Find where the given text appears and provide that cell's center as [X, Y] coordinate. 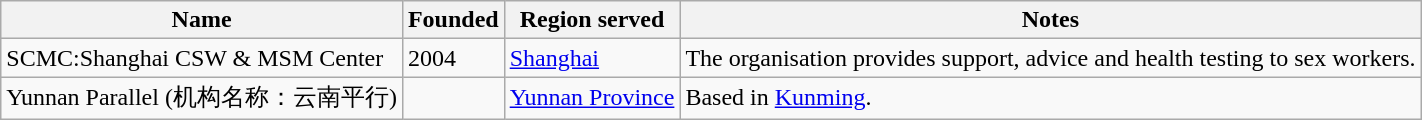
Name [202, 20]
The organisation provides support, advice and health testing to sex workers. [1050, 58]
Based in Kunming. [1050, 98]
Region served [592, 20]
Notes [1050, 20]
2004 [453, 58]
Shanghai [592, 58]
SCMC:Shanghai CSW & MSM Center [202, 58]
Yunnan Parallel (机构名称：云南平行) [202, 98]
Yunnan Province [592, 98]
Founded [453, 20]
